Extract the (X, Y) coordinate from the center of the cell holding the provided text.  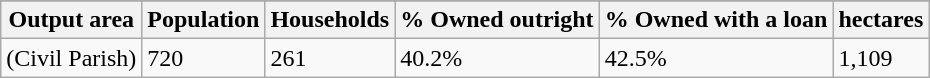
Households (330, 20)
(Civil Parish) (72, 58)
261 (330, 58)
Population (204, 20)
Output area (72, 20)
720 (204, 58)
% Owned with a loan (716, 20)
1,109 (881, 58)
hectares (881, 20)
42.5% (716, 58)
% Owned outright (497, 20)
40.2% (497, 58)
